Return the [x, y] coordinate for the center point of the cell that contains the specified text.  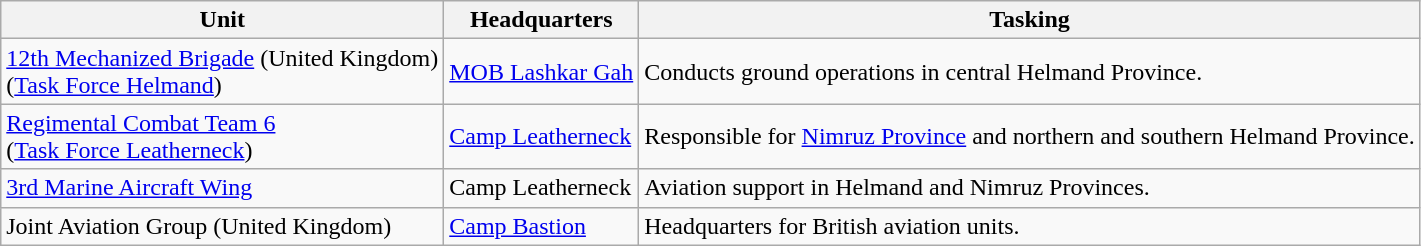
12th Mechanized Brigade (United Kingdom)(Task Force Helmand) [222, 72]
Headquarters [542, 20]
Joint Aviation Group (United Kingdom) [222, 226]
Unit [222, 20]
Responsible for Nimruz Province and northern and southern Helmand Province. [1030, 136]
Headquarters for British aviation units. [1030, 226]
Conducts ground operations in central Helmand Province. [1030, 72]
3rd Marine Aircraft Wing [222, 188]
Aviation support in Helmand and Nimruz Provinces. [1030, 188]
MOB Lashkar Gah [542, 72]
Tasking [1030, 20]
Regimental Combat Team 6(Task Force Leatherneck) [222, 136]
Camp Bastion [542, 226]
